Scan for the cell matching the given text and deliver its [x, y] coordinate at center. 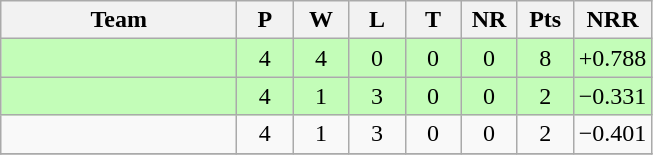
W [321, 20]
NRR [612, 20]
−0.331 [612, 96]
P [265, 20]
8 [545, 58]
Pts [545, 20]
Team [119, 20]
−0.401 [612, 134]
NR [489, 20]
+0.788 [612, 58]
L [377, 20]
T [433, 20]
